Capture the cell that displays the provided text and extract its (x, y) central coordinate. 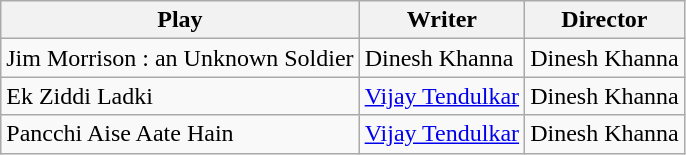
Jim Morrison : an Unknown Soldier (180, 58)
Writer (442, 20)
Play (180, 20)
Director (605, 20)
Pancchi Aise Aate Hain (180, 134)
Ek Ziddi Ladki (180, 96)
